Find where the given text appears and provide that cell's center as (x, y) coordinate. 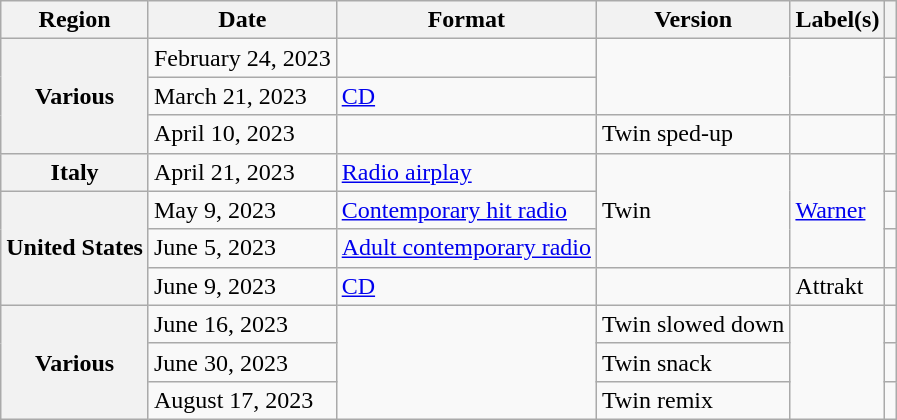
United States (75, 248)
March 21, 2023 (242, 96)
Format (466, 20)
Twin remix (694, 400)
Warner (838, 210)
June 5, 2023 (242, 248)
Region (75, 20)
Label(s) (838, 20)
May 9, 2023 (242, 210)
June 9, 2023 (242, 286)
August 17, 2023 (242, 400)
April 10, 2023 (242, 134)
Attrakt (838, 286)
Twin snack (694, 362)
June 16, 2023 (242, 324)
Radio airplay (466, 172)
Date (242, 20)
Twin (694, 210)
June 30, 2023 (242, 362)
Contemporary hit radio (466, 210)
Twin slowed down (694, 324)
April 21, 2023 (242, 172)
February 24, 2023 (242, 58)
Twin sped-up (694, 134)
Italy (75, 172)
Version (694, 20)
Adult contemporary radio (466, 248)
